From the cell containing the given text, extract its center point as [X, Y] coordinate. 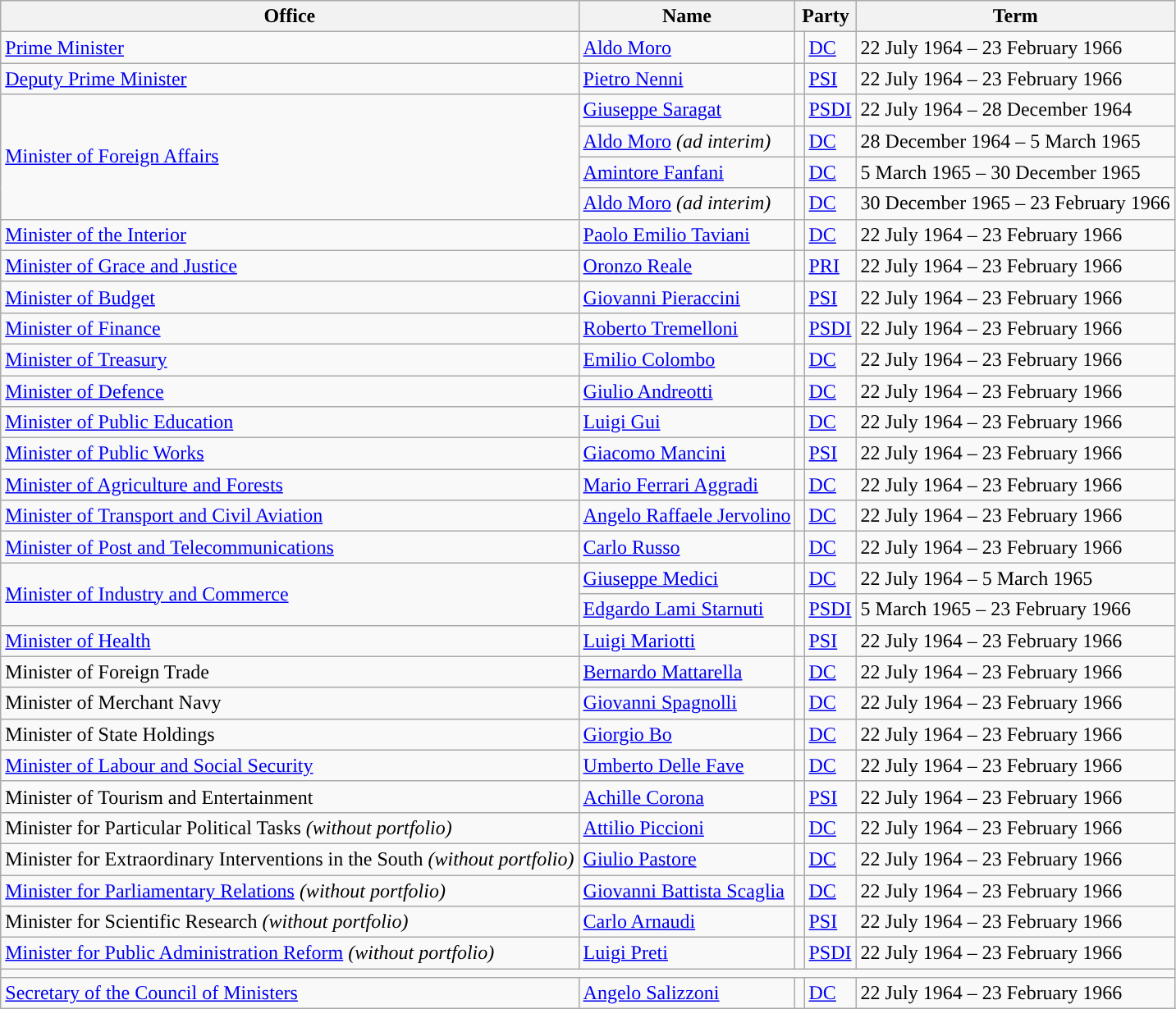
Minister of Health [290, 641]
Luigi Preti [687, 953]
Roberto Tremelloni [687, 328]
Minister of Labour and Social Security [290, 765]
Giovanni Spagnolli [687, 703]
Edgardo Lami Starnuti [687, 610]
Umberto Delle Fave [687, 765]
Prime Minister [290, 48]
Giovanni Battista Scaglia [687, 890]
Minister of Finance [290, 328]
Minister of Public Works [290, 454]
Minister for Public Administration Reform (without portfolio) [290, 953]
Pietro Nenni [687, 79]
Minister of Treasury [290, 359]
Amintore Fanfani [687, 172]
Minister of the Interior [290, 235]
Giorgio Bo [687, 734]
Minister of Merchant Navy [290, 703]
28 December 1964 – 5 March 1965 [1015, 141]
Aldo Moro [687, 48]
Mario Ferrari Aggradi [687, 485]
Paolo Emilio Taviani [687, 235]
Giulio Andreotti [687, 391]
Angelo Salizzoni [687, 993]
Minister of Tourism and Entertainment [290, 797]
Giulio Pastore [687, 859]
Party [826, 16]
PRI [831, 266]
Minister of Foreign Affairs [290, 157]
Luigi Mariotti [687, 641]
Minister for Parliamentary Relations (without portfolio) [290, 890]
Minister of Budget [290, 297]
Giacomo Mancini [687, 454]
Term [1015, 16]
Minister of Transport and Civil Aviation [290, 516]
Minister of Public Education [290, 422]
Minister of State Holdings [290, 734]
Minister for Extraordinary Interventions in the South (without portfolio) [290, 859]
Minister of Agriculture and Forests [290, 485]
Minister of Industry and Commerce [290, 594]
Bernardo Mattarella [687, 672]
Giuseppe Medici [687, 578]
Carlo Arnaudi [687, 922]
Minister of Grace and Justice [290, 266]
Minister of Post and Telecommunications [290, 547]
Minister of Defence [290, 391]
30 December 1965 – 23 February 1966 [1015, 203]
5 March 1965 – 30 December 1965 [1015, 172]
22 July 1964 – 5 March 1965 [1015, 578]
5 March 1965 – 23 February 1966 [1015, 610]
Angelo Raffaele Jervolino [687, 516]
Office [290, 16]
Achille Corona [687, 797]
Emilio Colombo [687, 359]
Secretary of the Council of Ministers [290, 993]
Attilio Piccioni [687, 828]
Minister for Scientific Research (without portfolio) [290, 922]
Carlo Russo [687, 547]
Giovanni Pieraccini [687, 297]
Deputy Prime Minister [290, 79]
Name [687, 16]
Giuseppe Saragat [687, 110]
Oronzo Reale [687, 266]
Minister for Particular Political Tasks (without portfolio) [290, 828]
22 July 1964 – 28 December 1964 [1015, 110]
Minister of Foreign Trade [290, 672]
Luigi Gui [687, 422]
